Scan for the cell matching the given text and deliver its (X, Y) coordinate at center. 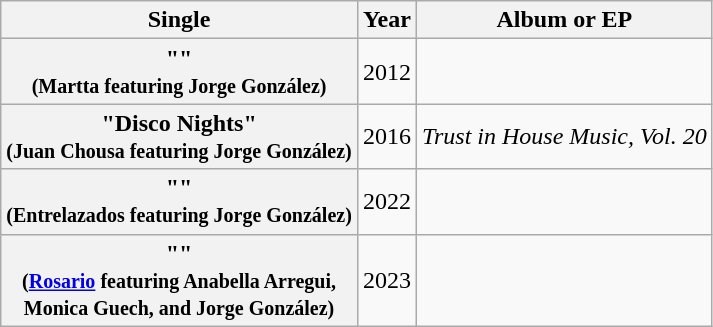
2012 (386, 72)
""(Martta featuring Jorge González) (180, 72)
Album or EP (564, 20)
Year (386, 20)
"Disco Nights"(Juan Chousa featuring Jorge González) (180, 136)
2023 (386, 280)
Trust in House Music, Vol. 20 (564, 136)
""(Entrelazados featuring Jorge González) (180, 202)
2022 (386, 202)
Single (180, 20)
2016 (386, 136)
""(Rosario featuring Anabella Arregui,Monica Guech, and Jorge González) (180, 280)
